Locate the cell with the specified text and output its [X, Y] center coordinate. 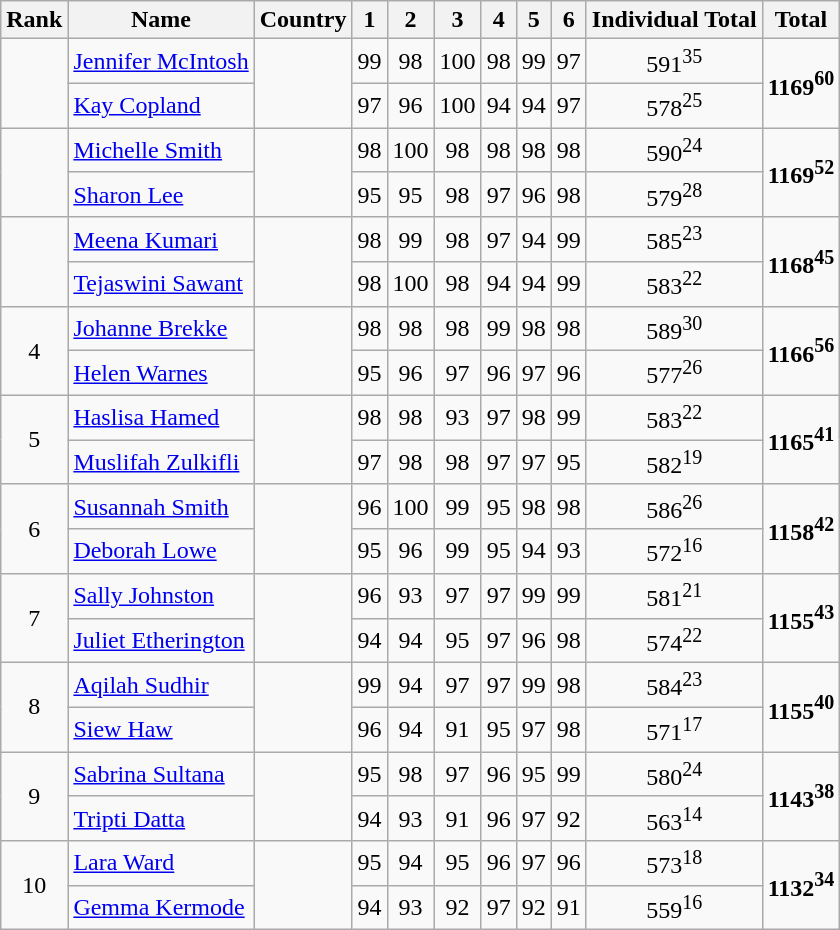
Meena Kumari [161, 240]
115842 [801, 528]
115540 [801, 708]
Lara Ward [161, 864]
8 [34, 708]
2 [410, 20]
Sabrina Sultana [161, 774]
Country [303, 20]
9 [34, 796]
113234 [801, 886]
Sally Johnston [161, 596]
116656 [801, 350]
7 [34, 618]
Tejaswini Sawant [161, 284]
56314 [674, 818]
Gemma Kermode [161, 908]
115543 [801, 618]
57117 [674, 730]
58626 [674, 506]
Jennifer McIntosh [161, 62]
Rank [34, 20]
Deborah Lowe [161, 552]
57216 [674, 552]
58523 [674, 240]
3 [458, 20]
116541 [801, 440]
Kay Copland [161, 106]
Johanne Brekke [161, 328]
Aqilah Sudhir [161, 686]
116952 [801, 172]
57726 [674, 374]
Sharon Lee [161, 194]
58024 [674, 774]
57422 [674, 640]
Individual Total [674, 20]
114338 [801, 796]
Juliet Etherington [161, 640]
55916 [674, 908]
58219 [674, 462]
Muslifah Zulkifli [161, 462]
Tripti Datta [161, 818]
58930 [674, 328]
Susannah Smith [161, 506]
Helen Warnes [161, 374]
Total [801, 20]
10 [34, 886]
Name [161, 20]
1 [370, 20]
57318 [674, 864]
59024 [674, 150]
116845 [801, 262]
57825 [674, 106]
Michelle Smith [161, 150]
Haslisa Hamed [161, 418]
57928 [674, 194]
116960 [801, 84]
58423 [674, 686]
59135 [674, 62]
Siew Haw [161, 730]
58121 [674, 596]
